Identify which cell holds the provided text, then report its (x, y) central coordinate. 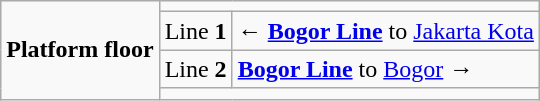
Line 2 (196, 69)
← Bogor Line to Jakarta Kota (386, 31)
Line 1 (196, 31)
Platform floor (80, 50)
Bogor Line to Bogor → (386, 69)
